Return the [x, y] coordinate for the center point of the cell that contains the specified text.  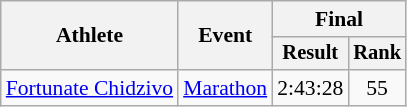
2:43:28 [310, 88]
Event [225, 36]
Rank [377, 54]
55 [377, 88]
Fortunate Chidzivo [90, 88]
Final [339, 19]
Result [310, 54]
Athlete [90, 36]
Marathon [225, 88]
